Search for the cell housing the specified text and yield its [x, y] center coordinate. 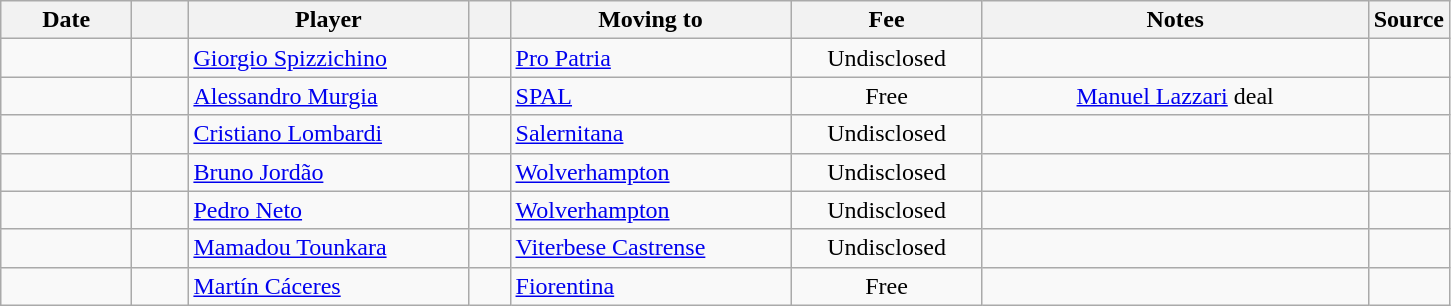
Bruno Jordão [328, 172]
Manuel Lazzari deal [1175, 96]
Date [66, 20]
Pro Patria [650, 58]
Mamadou Tounkara [328, 248]
Notes [1175, 20]
Cristiano Lombardi [328, 134]
Fee [886, 20]
Giorgio Spizzichino [328, 58]
Moving to [650, 20]
Viterbese Castrense [650, 248]
SPAL [650, 96]
Source [1408, 20]
Salernitana [650, 134]
Player [328, 20]
Martín Cáceres [328, 286]
Alessandro Murgia [328, 96]
Pedro Neto [328, 210]
Fiorentina [650, 286]
